Return the (x, y) coordinate for the center point of the cell that contains the specified text.  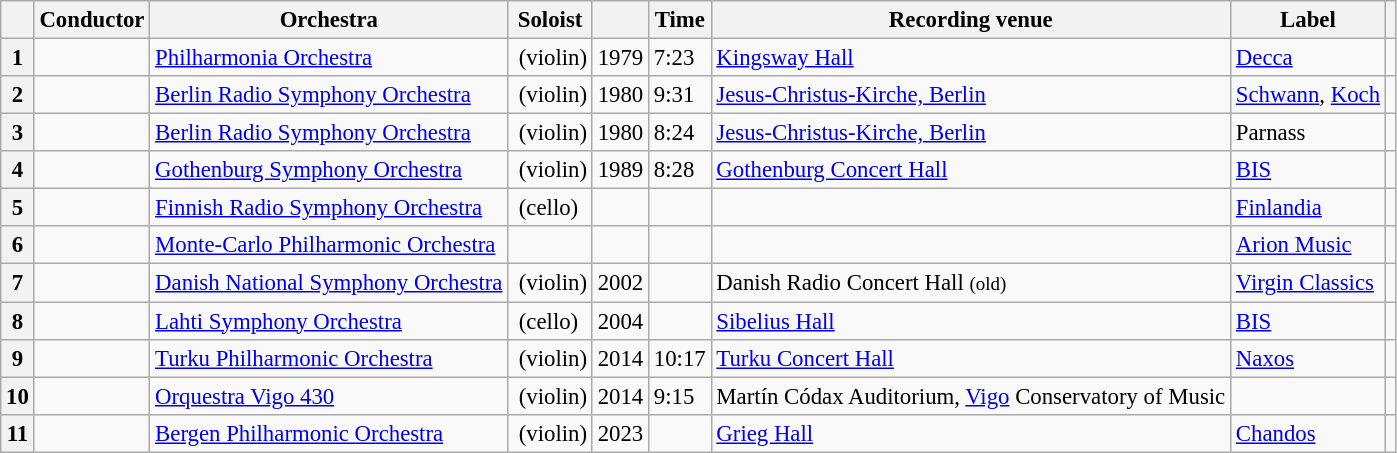
Virgin Classics (1308, 283)
2023 (620, 433)
8 (18, 321)
11 (18, 433)
4 (18, 170)
Martín Códax Auditorium, Vigo Conservatory of Music (970, 396)
Schwann, Koch (1308, 95)
10 (18, 396)
8:28 (680, 170)
2002 (620, 283)
Monte-Carlo Philharmonic Orchestra (329, 245)
Label (1308, 20)
Orchestra (329, 20)
Finnish Radio Symphony Orchestra (329, 208)
Gothenburg Concert Hall (970, 170)
Time (680, 20)
9:31 (680, 95)
6 (18, 245)
Kingsway Hall (970, 58)
5 (18, 208)
Soloist (550, 20)
2 (18, 95)
Conductor (92, 20)
1989 (620, 170)
Turku Concert Hall (970, 358)
Decca (1308, 58)
Gothenburg Symphony Orchestra (329, 170)
Lahti Symphony Orchestra (329, 321)
7 (18, 283)
Grieg Hall (970, 433)
9 (18, 358)
Danish National Symphony Orchestra (329, 283)
9:15 (680, 396)
Turku Philharmonic Orchestra (329, 358)
3 (18, 133)
Naxos (1308, 358)
10:17 (680, 358)
Sibelius Hall (970, 321)
Orquestra Vigo 430 (329, 396)
Danish Radio Concert Hall (old) (970, 283)
Parnass (1308, 133)
2004 (620, 321)
Recording venue (970, 20)
1979 (620, 58)
1 (18, 58)
Chandos (1308, 433)
7:23 (680, 58)
Arion Music (1308, 245)
8:24 (680, 133)
Finlandia (1308, 208)
Bergen Philharmonic Orchestra (329, 433)
Philharmonia Orchestra (329, 58)
